Detect which cell encompasses the target text, then output its (x, y) center coordinate. 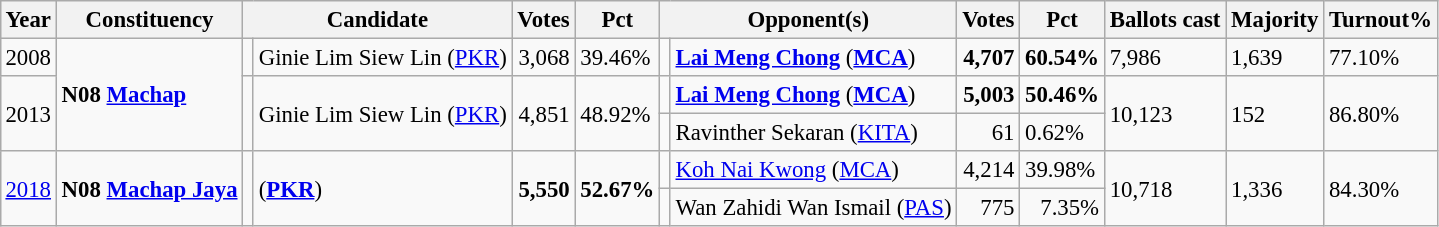
84.30% (1381, 188)
152 (1275, 114)
10,123 (1164, 114)
4,214 (988, 170)
Ballots cast (1164, 20)
7.35% (1062, 208)
Wan Zahidi Wan Ismail (PAS) (814, 208)
Majority (1275, 20)
7,986 (1164, 57)
N08 Machap Jaya (150, 188)
48.92% (618, 114)
0.62% (1062, 133)
Koh Nai Kwong (MCA) (814, 170)
Opponent(s) (808, 20)
10,718 (1164, 188)
4,707 (988, 57)
Year (28, 20)
Turnout% (1381, 20)
775 (988, 208)
61 (988, 133)
52.67% (618, 188)
39.46% (618, 57)
60.54% (1062, 57)
77.10% (1381, 57)
39.98% (1062, 170)
2013 (28, 114)
2018 (28, 188)
4,851 (544, 114)
5,003 (988, 95)
86.80% (1381, 114)
1,336 (1275, 188)
Candidate (378, 20)
(PKR) (382, 188)
Ravinther Sekaran (KITA) (814, 133)
3,068 (544, 57)
2008 (28, 57)
5,550 (544, 188)
Constituency (150, 20)
1,639 (1275, 57)
50.46% (1062, 95)
N08 Machap (150, 94)
